Capture the cell that displays the provided text and extract its (X, Y) central coordinate. 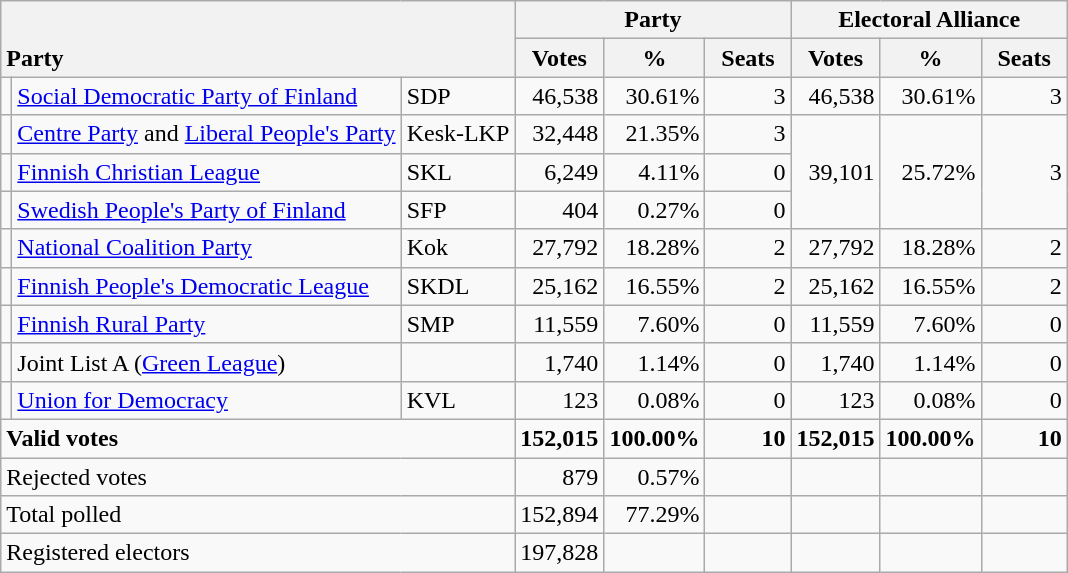
Electoral Alliance (929, 20)
SKL (458, 172)
Rejected votes (258, 477)
Finnish People's Democratic League (206, 286)
152,894 (560, 515)
Finnish Christian League (206, 172)
SMP (458, 324)
21.35% (654, 134)
Union for Democracy (206, 400)
77.29% (654, 515)
Swedish People's Party of Finland (206, 210)
SDP (458, 96)
Total polled (258, 515)
0.57% (654, 477)
Kesk-LKP (458, 134)
0.27% (654, 210)
Social Democratic Party of Finland (206, 96)
4.11% (654, 172)
32,448 (560, 134)
Valid votes (258, 438)
Kok (458, 248)
25.72% (930, 172)
Registered electors (258, 553)
Joint List A (Green League) (206, 362)
197,828 (560, 553)
SFP (458, 210)
Centre Party and Liberal People's Party (206, 134)
6,249 (560, 172)
879 (560, 477)
Finnish Rural Party (206, 324)
SKDL (458, 286)
KVL (458, 400)
National Coalition Party (206, 248)
404 (560, 210)
39,101 (836, 172)
